Scan for the cell matching the given text and deliver its [x, y] coordinate at center. 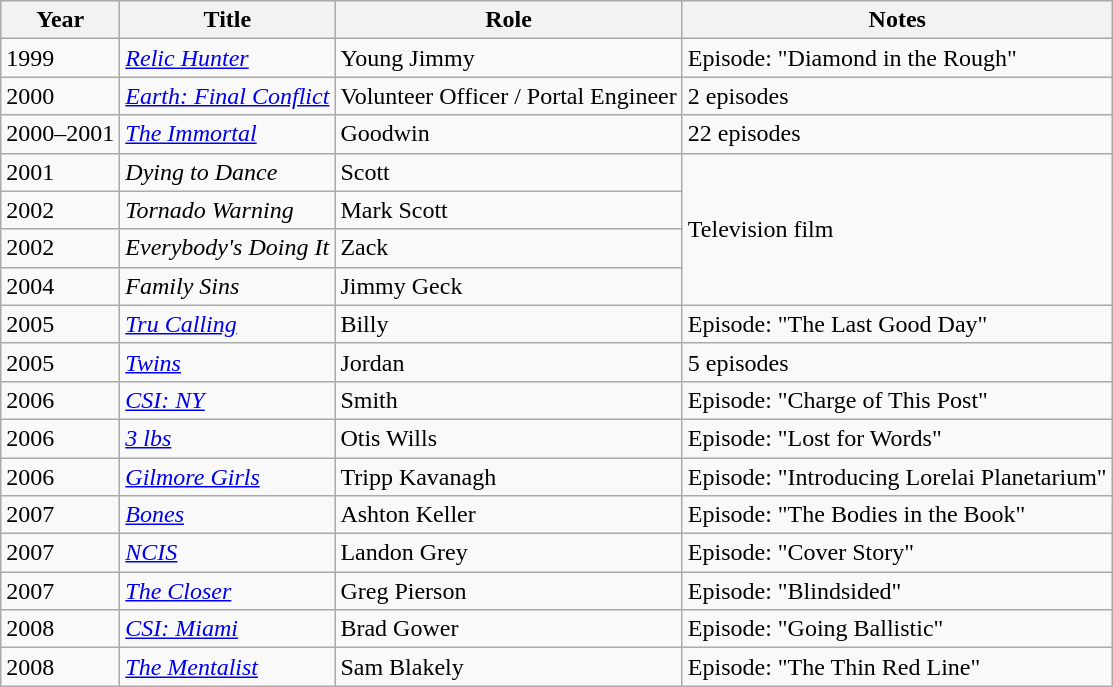
CSI: NY [228, 400]
2000–2001 [60, 134]
Role [508, 20]
2004 [60, 286]
Volunteer Officer / Portal Engineer [508, 96]
Tripp Kavanagh [508, 477]
Episode: "The Thin Red Line" [897, 667]
CSI: Miami [228, 629]
2 episodes [897, 96]
Episode: "Diamond in the Rough" [897, 58]
Bones [228, 515]
Gilmore Girls [228, 477]
Family Sins [228, 286]
22 episodes [897, 134]
Ashton Keller [508, 515]
The Immortal [228, 134]
Episode: "Lost for Words" [897, 438]
Otis Wills [508, 438]
2001 [60, 172]
Episode: "Charge of This Post" [897, 400]
Episode: "The Bodies in the Book" [897, 515]
The Mentalist [228, 667]
Twins [228, 362]
Landon Grey [508, 553]
Relic Hunter [228, 58]
Smith [508, 400]
Notes [897, 20]
Episode: "The Last Good Day" [897, 324]
Episode: "Cover Story" [897, 553]
Year [60, 20]
Everybody's Doing It [228, 248]
Episode: "Going Ballistic" [897, 629]
Billy [508, 324]
Dying to Dance [228, 172]
Young Jimmy [508, 58]
The Closer [228, 591]
2000 [60, 96]
Episode: "Introducing Lorelai Planetarium" [897, 477]
Television film [897, 229]
Scott [508, 172]
Episode: "Blindsided" [897, 591]
NCIS [228, 553]
Sam Blakely [508, 667]
Jordan [508, 362]
Jimmy Geck [508, 286]
Tornado Warning [228, 210]
Tru Calling [228, 324]
Title [228, 20]
Earth: Final Conflict [228, 96]
1999 [60, 58]
Brad Gower [508, 629]
Mark Scott [508, 210]
Zack [508, 248]
Greg Pierson [508, 591]
5 episodes [897, 362]
Goodwin [508, 134]
3 lbs [228, 438]
